Provide the (X, Y) coordinate of the cell's center where the given text is located.  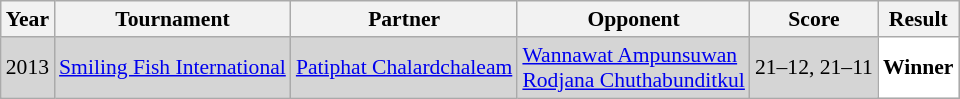
Tournament (172, 19)
Score (814, 19)
21–12, 21–11 (814, 68)
Wannawat Ampunsuwan Rodjana Chuthabunditkul (634, 68)
Result (918, 19)
2013 (28, 68)
Smiling Fish International (172, 68)
Patiphat Chalardchaleam (404, 68)
Partner (404, 19)
Winner (918, 68)
Opponent (634, 19)
Year (28, 19)
